Find where the given text appears and provide that cell's center as (x, y) coordinate. 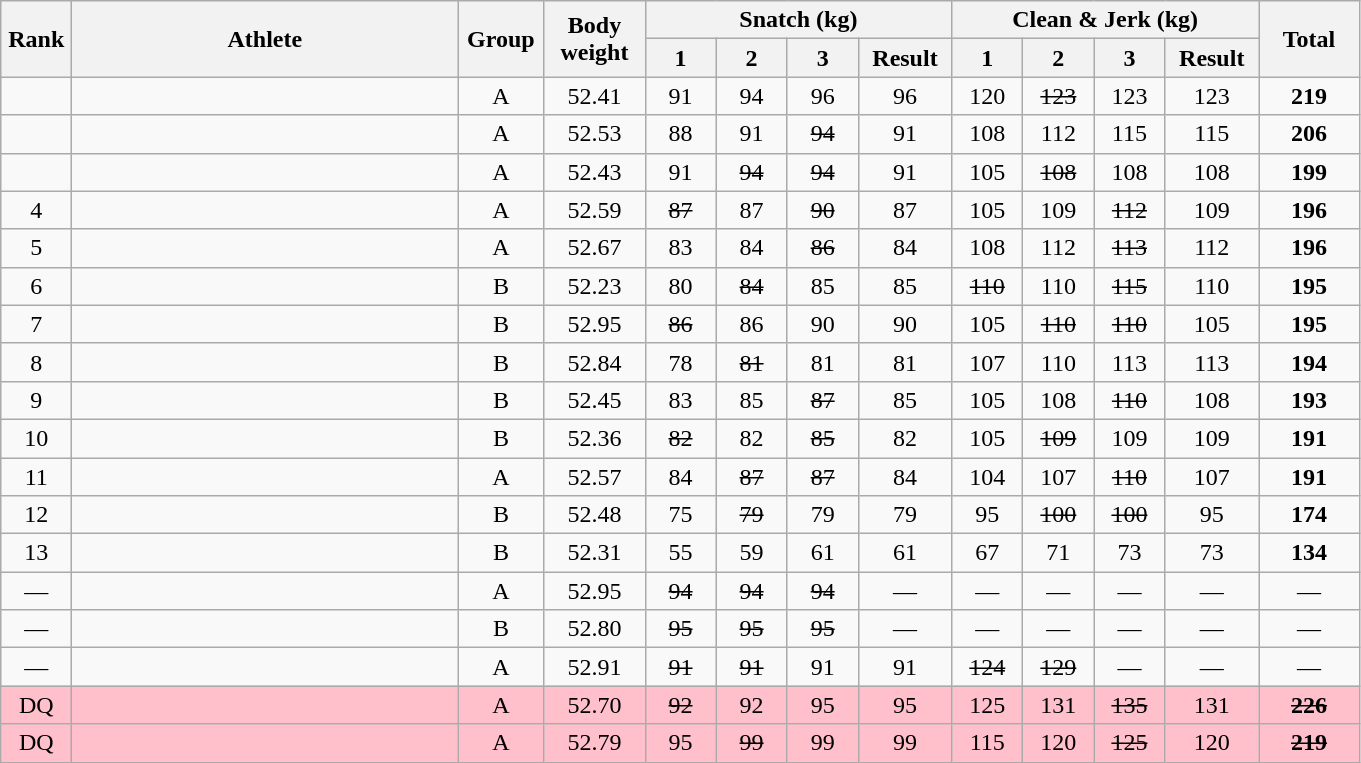
Clean & Jerk (kg) (1106, 20)
59 (752, 553)
13 (36, 553)
75 (680, 515)
52.84 (594, 362)
199 (1308, 172)
8 (36, 362)
Total (1308, 39)
226 (1308, 705)
Rank (36, 39)
52.79 (594, 743)
Body weight (594, 39)
80 (680, 286)
Athlete (265, 39)
Group (501, 39)
78 (680, 362)
52.43 (594, 172)
52.45 (594, 400)
52.67 (594, 248)
52.80 (594, 629)
129 (1058, 667)
52.59 (594, 210)
52.70 (594, 705)
67 (988, 553)
124 (988, 667)
52.48 (594, 515)
52.57 (594, 477)
7 (36, 324)
52.36 (594, 438)
104 (988, 477)
52.31 (594, 553)
11 (36, 477)
88 (680, 134)
5 (36, 248)
135 (1130, 705)
12 (36, 515)
134 (1308, 553)
194 (1308, 362)
9 (36, 400)
55 (680, 553)
206 (1308, 134)
193 (1308, 400)
10 (36, 438)
52.23 (594, 286)
4 (36, 210)
52.53 (594, 134)
52.41 (594, 96)
71 (1058, 553)
Snatch (kg) (798, 20)
174 (1308, 515)
52.91 (594, 667)
6 (36, 286)
